Extract the [x, y] coordinate from the center of the cell holding the provided text.  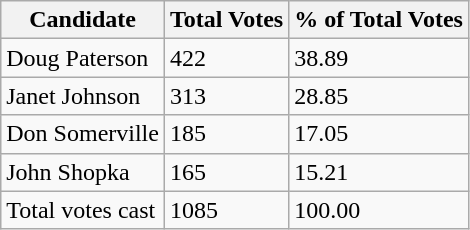
John Shopka [83, 172]
185 [226, 134]
Total votes cast [83, 210]
15.21 [379, 172]
Doug Paterson [83, 58]
165 [226, 172]
28.85 [379, 96]
422 [226, 58]
1085 [226, 210]
Janet Johnson [83, 96]
313 [226, 96]
Don Somerville [83, 134]
% of Total Votes [379, 20]
Candidate [83, 20]
38.89 [379, 58]
100.00 [379, 210]
17.05 [379, 134]
Total Votes [226, 20]
